Locate the cell with the specified text and output its (X, Y) center coordinate. 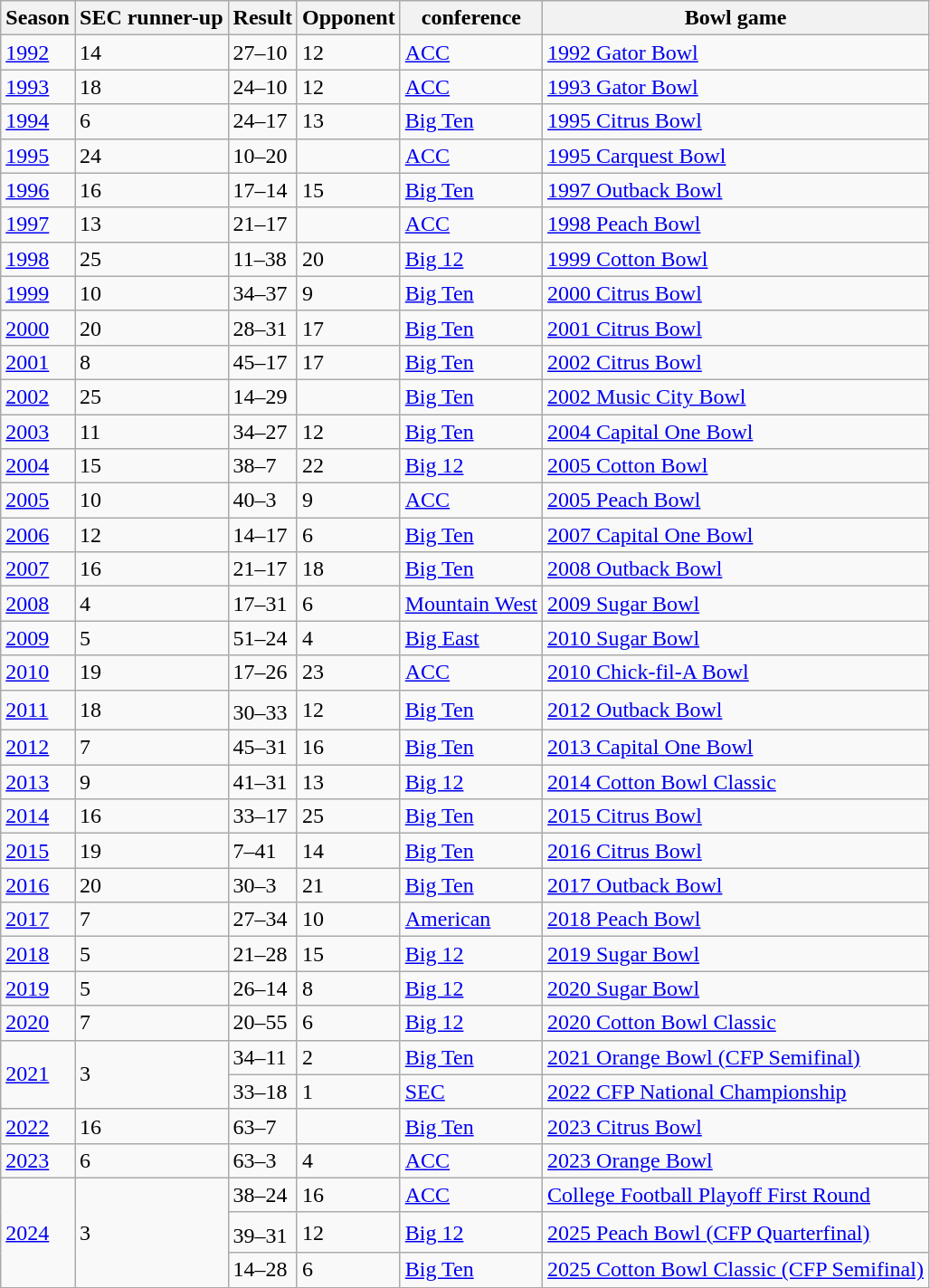
2010 (38, 673)
24 (151, 156)
Opponent (348, 18)
1993 Gator Bowl (736, 87)
SEC runner-up (151, 18)
39–31 (262, 1233)
1995 (38, 156)
30–3 (262, 885)
26–14 (262, 988)
Bowl game (736, 18)
2004 (38, 466)
2022 (38, 1126)
2018 Peach Bowl (736, 920)
2009 (38, 638)
2016 (38, 885)
2019 (38, 988)
Season (38, 18)
14–17 (262, 535)
1998 Peach Bowl (736, 224)
1994 (38, 121)
College Football Playoff First Round (736, 1195)
63–3 (262, 1160)
2017 Outback Bowl (736, 885)
2018 (38, 954)
2023 Orange Bowl (736, 1160)
2024 (38, 1233)
2001 Citrus Bowl (736, 328)
11 (151, 432)
27–34 (262, 920)
2025 Cotton Bowl Classic (CFP Semifinal) (736, 1270)
Mountain West (470, 604)
2006 (38, 535)
40–3 (262, 501)
2009 Sugar Bowl (736, 604)
22 (348, 466)
2023 (38, 1160)
2005 Peach Bowl (736, 501)
Big East (470, 638)
2008 (38, 604)
34–11 (262, 1057)
1999 Cotton Bowl (736, 259)
38–24 (262, 1195)
2003 (38, 432)
American (470, 920)
2019 Sugar Bowl (736, 954)
2002 Citrus Bowl (736, 362)
45–31 (262, 748)
2022 CFP National Championship (736, 1092)
2017 (38, 920)
2005 (38, 501)
17–31 (262, 604)
2023 Citrus Bowl (736, 1126)
2011 (38, 710)
2020 Sugar Bowl (736, 988)
17–26 (262, 673)
1 (348, 1092)
2014 Cotton Bowl Classic (736, 782)
1996 (38, 190)
17–14 (262, 190)
2010 Sugar Bowl (736, 638)
2 (348, 1057)
2013 Capital One Bowl (736, 748)
2005 Cotton Bowl (736, 466)
7–41 (262, 851)
1999 (38, 293)
2015 (38, 851)
2004 Capital One Bowl (736, 432)
10–20 (262, 156)
38–7 (262, 466)
2008 Outback Bowl (736, 569)
45–17 (262, 362)
27–10 (262, 52)
14–28 (262, 1270)
20–55 (262, 1023)
1995 Carquest Bowl (736, 156)
1993 (38, 87)
2000 (38, 328)
2014 (38, 816)
2021 Orange Bowl (CFP Semifinal) (736, 1057)
conference (470, 18)
SEC (470, 1092)
30–33 (262, 710)
2025 Peach Bowl (CFP Quarterfinal) (736, 1233)
24–17 (262, 121)
1995 Citrus Bowl (736, 121)
28–31 (262, 328)
14–29 (262, 396)
2000 Citrus Bowl (736, 293)
1992 (38, 52)
2012 (38, 748)
2020 (38, 1023)
1997 (38, 224)
21–28 (262, 954)
34–37 (262, 293)
24–10 (262, 87)
Result (262, 18)
2013 (38, 782)
2021 (38, 1074)
33–18 (262, 1092)
21 (348, 885)
2012 Outback Bowl (736, 710)
2001 (38, 362)
1998 (38, 259)
2007 (38, 569)
1992 Gator Bowl (736, 52)
2020 Cotton Bowl Classic (736, 1023)
63–7 (262, 1126)
51–24 (262, 638)
2010 Chick-fil-A Bowl (736, 673)
2002 (38, 396)
1997 Outback Bowl (736, 190)
34–27 (262, 432)
2007 Capital One Bowl (736, 535)
33–17 (262, 816)
2016 Citrus Bowl (736, 851)
2015 Citrus Bowl (736, 816)
23 (348, 673)
11–38 (262, 259)
2002 Music City Bowl (736, 396)
41–31 (262, 782)
